Find where the given text appears and provide that cell's center as [x, y] coordinate. 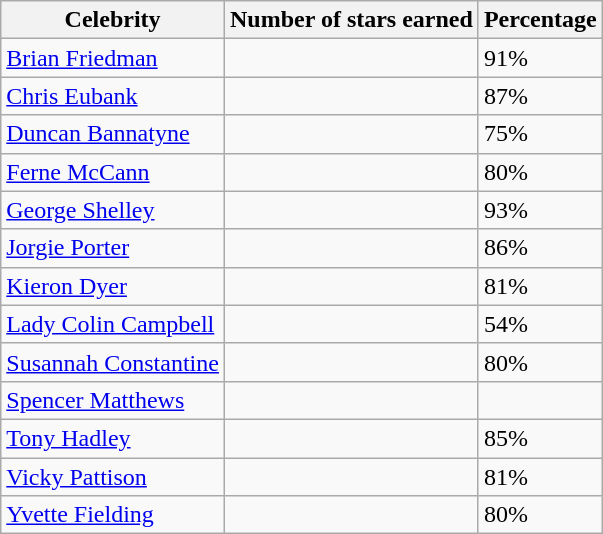
Jorgie Porter [113, 248]
87% [540, 96]
Yvette Fielding [113, 515]
Number of stars earned [351, 20]
93% [540, 210]
Celebrity [113, 20]
Chris Eubank [113, 96]
Lady Colin Campbell [113, 324]
Percentage [540, 20]
Brian Friedman [113, 58]
85% [540, 438]
Ferne McCann [113, 172]
75% [540, 134]
Vicky Pattison [113, 477]
Spencer Matthews [113, 400]
George Shelley [113, 210]
91% [540, 58]
Susannah Constantine [113, 362]
86% [540, 248]
Tony Hadley [113, 438]
Kieron Dyer [113, 286]
Duncan Bannatyne [113, 134]
54% [540, 324]
